For the text-containing cell, return its midpoint in (x, y) coordinate format. 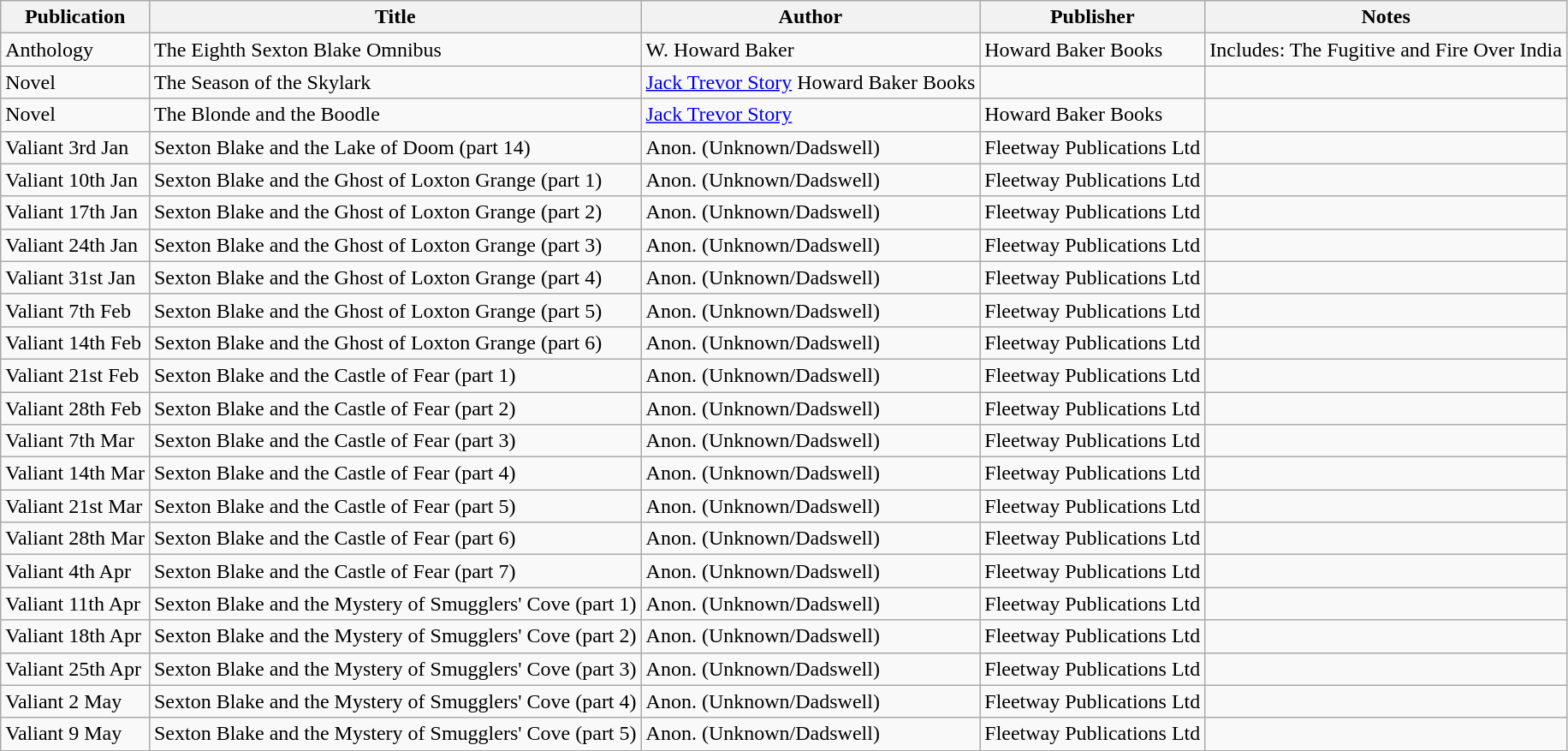
Sexton Blake and the Ghost of Loxton Grange (part 4) (395, 277)
Jack Trevor Story Howard Baker Books (811, 82)
Valiant 21st Mar (75, 506)
Sexton Blake and the Ghost of Loxton Grange (part 5) (395, 310)
Sexton Blake and the Castle of Fear (part 2) (395, 408)
W. Howard Baker (811, 50)
Valiant 31st Jan (75, 277)
Valiant 14th Feb (75, 343)
Valiant 7th Mar (75, 441)
Sexton Blake and the Mystery of Smugglers' Cove (part 3) (395, 669)
Author (811, 17)
Sexton Blake and the Ghost of Loxton Grange (part 1) (395, 180)
The Eighth Sexton Blake Omnibus (395, 50)
Valiant 17th Jan (75, 212)
Notes (1387, 17)
Valiant 9 May (75, 734)
Publication (75, 17)
Valiant 2 May (75, 701)
Valiant 4th Apr (75, 571)
Title (395, 17)
Anthology (75, 50)
Sexton Blake and the Mystery of Smugglers' Cove (part 2) (395, 636)
Sexton Blake and the Castle of Fear (part 1) (395, 375)
Sexton Blake and the Ghost of Loxton Grange (part 6) (395, 343)
Sexton Blake and the Mystery of Smugglers' Cove (part 1) (395, 604)
The Blonde and the Boodle (395, 115)
Sexton Blake and the Ghost of Loxton Grange (part 3) (395, 245)
Sexton Blake and the Castle of Fear (part 5) (395, 506)
Valiant 11th Apr (75, 604)
Valiant 10th Jan (75, 180)
Valiant 14th Mar (75, 474)
Publisher (1092, 17)
Valiant 24th Jan (75, 245)
Sexton Blake and the Lake of Doom (part 14) (395, 147)
Sexton Blake and the Castle of Fear (part 7) (395, 571)
Valiant 28th Feb (75, 408)
Valiant 25th Apr (75, 669)
Sexton Blake and the Castle of Fear (part 4) (395, 474)
Valiant 18th Apr (75, 636)
Sexton Blake and the Mystery of Smugglers' Cove (part 5) (395, 734)
The Season of the Skylark (395, 82)
Includes: The Fugitive and Fire Over India (1387, 50)
Sexton Blake and the Castle of Fear (part 3) (395, 441)
Jack Trevor Story (811, 115)
Sexton Blake and the Ghost of Loxton Grange (part 2) (395, 212)
Sexton Blake and the Mystery of Smugglers' Cove (part 4) (395, 701)
Sexton Blake and the Castle of Fear (part 6) (395, 539)
Valiant 28th Mar (75, 539)
Valiant 3rd Jan (75, 147)
Valiant 21st Feb (75, 375)
Valiant 7th Feb (75, 310)
